Search for the cell housing the specified text and yield its [X, Y] center coordinate. 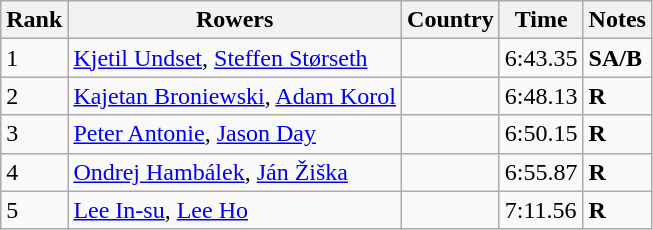
Rank [34, 20]
1 [34, 58]
6:48.13 [541, 96]
SA/B [617, 58]
Notes [617, 20]
5 [34, 210]
Ondrej Hambálek, Ján Žiška [235, 172]
4 [34, 172]
Kajetan Broniewski, Adam Korol [235, 96]
Kjetil Undset, Steffen Størseth [235, 58]
Country [451, 20]
2 [34, 96]
Peter Antonie, Jason Day [235, 134]
6:43.35 [541, 58]
Time [541, 20]
6:50.15 [541, 134]
3 [34, 134]
7:11.56 [541, 210]
Rowers [235, 20]
Lee In-su, Lee Ho [235, 210]
6:55.87 [541, 172]
